Locate the cell with the specified text and output its [X, Y] center coordinate. 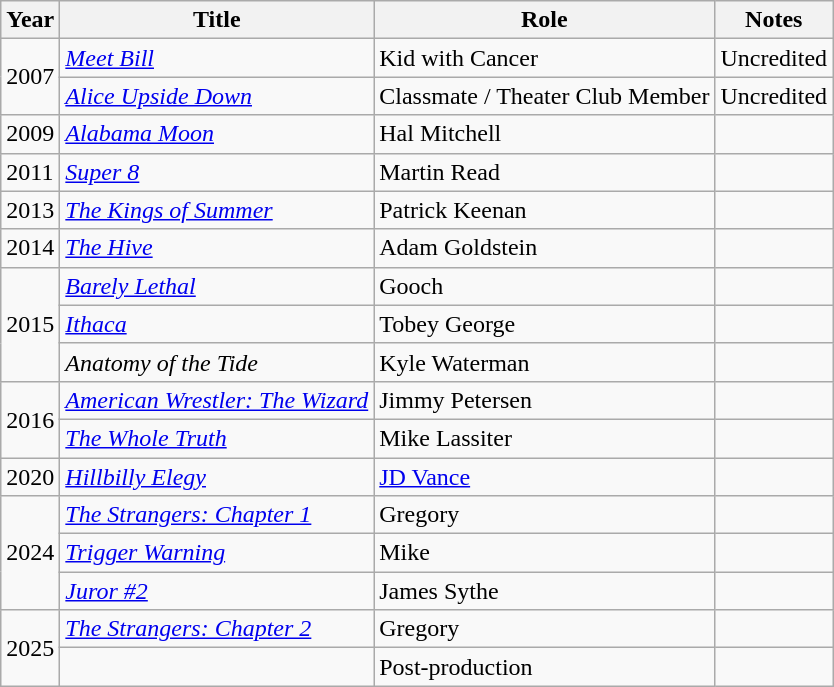
2014 [30, 248]
The Strangers: Chapter 2 [217, 629]
Adam Goldstein [544, 248]
JD Vance [544, 477]
Mike [544, 553]
Juror #2 [217, 591]
2015 [30, 324]
2025 [30, 648]
Classmate / Theater Club Member [544, 96]
Gooch [544, 286]
Ithaca [217, 324]
Post-production [544, 667]
2024 [30, 553]
Kid with Cancer [544, 58]
Meet Bill [217, 58]
2013 [30, 210]
2011 [30, 172]
Alabama Moon [217, 134]
Mike Lassiter [544, 438]
The Strangers: Chapter 1 [217, 515]
Anatomy of the Tide [217, 362]
Role [544, 20]
Trigger Warning [217, 553]
2016 [30, 419]
Patrick Keenan [544, 210]
Year [30, 20]
Tobey George [544, 324]
2009 [30, 134]
Hal Mitchell [544, 134]
2020 [30, 477]
Jimmy Petersen [544, 400]
James Sythe [544, 591]
Notes [774, 20]
Kyle Waterman [544, 362]
The Kings of Summer [217, 210]
Super 8 [217, 172]
Martin Read [544, 172]
Barely Lethal [217, 286]
Hillbilly Elegy [217, 477]
2007 [30, 77]
American Wrestler: The Wizard [217, 400]
The Whole Truth [217, 438]
The Hive [217, 248]
Title [217, 20]
Alice Upside Down [217, 96]
